Determine the (x, y) coordinate at the center of the cell enclosing the given text.  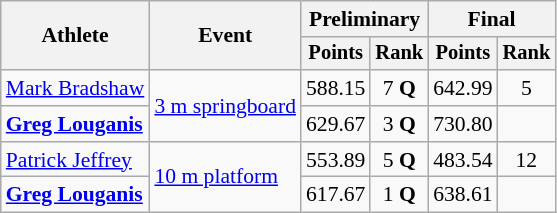
Final (492, 19)
5 (527, 88)
Patrick Jeffrey (76, 160)
Athlete (76, 36)
629.67 (336, 124)
3 m springboard (225, 106)
730.80 (462, 124)
7 Q (399, 88)
617.67 (336, 195)
588.15 (336, 88)
638.61 (462, 195)
5 Q (399, 160)
553.89 (336, 160)
12 (527, 160)
1 Q (399, 195)
Event (225, 36)
Mark Bradshaw (76, 88)
483.54 (462, 160)
Preliminary (364, 19)
642.99 (462, 88)
10 m platform (225, 178)
3 Q (399, 124)
